Pinpoint the cell where the given text exists, returning its [x, y] midpoint coordinate. 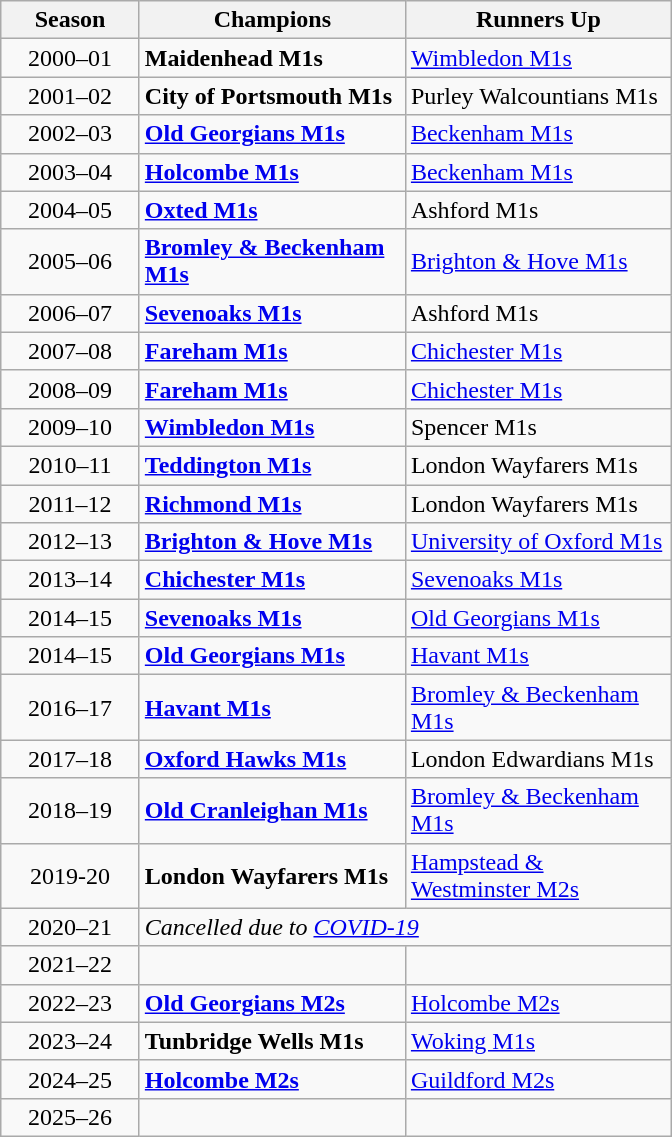
2017–18 [70, 759]
2004–05 [70, 210]
2000–01 [70, 58]
Season [70, 20]
2016–17 [70, 708]
Oxted M1s [272, 210]
Hampstead & Westminster M2s [538, 876]
London Edwardians M1s [538, 759]
Old Georgians M2s [272, 1003]
Maidenhead M1s [272, 58]
2024–25 [70, 1079]
2022–23 [70, 1003]
2007–08 [70, 351]
2002–03 [70, 134]
2018–19 [70, 810]
2012–13 [70, 542]
Spencer M1s [538, 427]
University of Oxford M1s [538, 542]
2011–12 [70, 503]
2019-20 [70, 876]
City of Portsmouth M1s [272, 96]
2008–09 [70, 389]
Cancelled due to COVID-19 [405, 927]
2010–11 [70, 465]
2021–22 [70, 965]
2005–06 [70, 262]
2001–02 [70, 96]
Guildford M2s [538, 1079]
2003–04 [70, 172]
2023–24 [70, 1041]
Champions [272, 20]
Oxford Hawks M1s [272, 759]
Runners Up [538, 20]
Purley Walcountians M1s [538, 96]
2006–07 [70, 313]
Woking M1s [538, 1041]
2025–26 [70, 1117]
Tunbridge Wells M1s [272, 1041]
2009–10 [70, 427]
Teddington M1s [272, 465]
Holcombe M1s [272, 172]
Old Cranleighan M1s [272, 810]
Richmond M1s [272, 503]
2020–21 [70, 927]
2013–14 [70, 580]
